Capture the cell that displays the provided text and extract its [x, y] central coordinate. 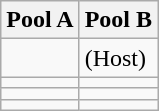
(Host) [118, 58]
Pool A [40, 20]
Pool B [118, 20]
